Scan for the cell matching the given text and deliver its [x, y] coordinate at center. 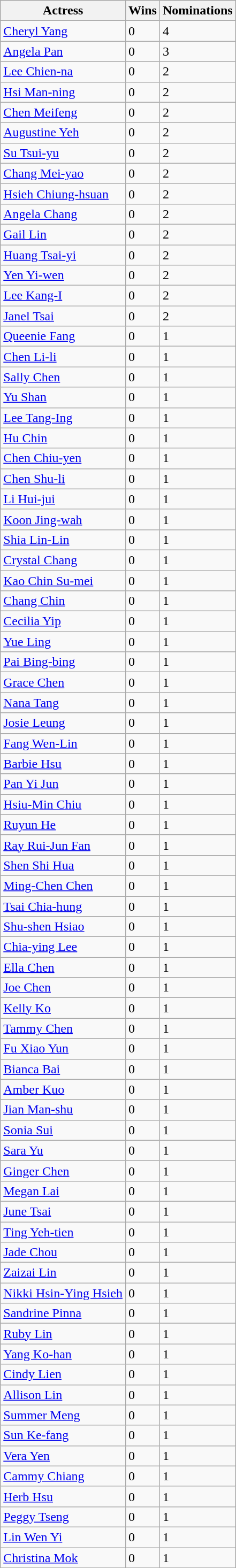
Ruyun He [63, 825]
Actress [63, 11]
Hu Chin [63, 438]
Yen Yi-wen [63, 275]
Ray Rui-Jun Fan [63, 845]
Su Tsui-yu [63, 153]
Shia Lin-Lin [63, 540]
Vera Yen [63, 1456]
Crystal Chang [63, 560]
Amber Kuo [63, 1089]
Pan Yi Jun [63, 784]
Li Hui-jui [63, 499]
Chen Li-li [63, 357]
Nominations [197, 11]
Kelly Ko [63, 1008]
Gail Lin [63, 234]
Chen Shu-li [63, 479]
Hsieh Chiung-hsuan [63, 194]
Joe Chen [63, 988]
Sara Yu [63, 1150]
Megan Lai [63, 1191]
Wins [142, 11]
Tsai Chia-hung [63, 906]
Ting Yeh-tien [63, 1232]
Josie Leung [63, 723]
Huang Tsai-yi [63, 255]
Hsi Man-ning [63, 92]
Chang Chin [63, 601]
Kao Chin Su-mei [63, 580]
Yue Ling [63, 642]
Chia-ying Lee [63, 947]
Janel Tsai [63, 316]
Grace Chen [63, 682]
Angela Chang [63, 214]
3 [197, 51]
Shen Shi Hua [63, 865]
Herb Hsu [63, 1496]
Nana Tang [63, 703]
Koon Jing-wah [63, 519]
Ming-Chen Chen [63, 886]
Lee Kang-I [63, 296]
Shu-shen Hsiao [63, 927]
Jian Man-shu [63, 1110]
Sally Chen [63, 377]
Barbie Hsu [63, 764]
Ginger Chen [63, 1171]
Summer Meng [63, 1415]
Sandrine Pinna [63, 1313]
Chang Mei-yao [63, 173]
Yang Ko-han [63, 1354]
Augustine Yeh [63, 133]
Zaizai Lin [63, 1273]
Cheryl Yang [63, 31]
Bianca Bai [63, 1069]
Sonia Sui [63, 1130]
Lin Wen Yi [63, 1537]
4 [197, 31]
Pai Bing-bing [63, 662]
Ruby Lin [63, 1334]
Christina Mok [63, 1558]
Chen Chiu-yen [63, 458]
Angela Pan [63, 51]
Yu Shan [63, 397]
June Tsai [63, 1211]
Lee Chien-na [63, 72]
Cammy Chiang [63, 1476]
Nikki Hsin-Ying Hsieh [63, 1293]
Queenie Fang [63, 336]
Hsiu-Min Chiu [63, 804]
Allison Lin [63, 1395]
Cecilia Yip [63, 621]
Peggy Tseng [63, 1517]
Sun Ke-fang [63, 1435]
Cindy Lien [63, 1374]
Chen Meifeng [63, 112]
Ella Chen [63, 967]
Fang Wen-Lin [63, 743]
Fu Xiao Yun [63, 1049]
Lee Tang-Ing [63, 418]
Jade Chou [63, 1252]
Tammy Chen [63, 1028]
